Output the (X, Y) coordinate of the center of the cell containing the given text.  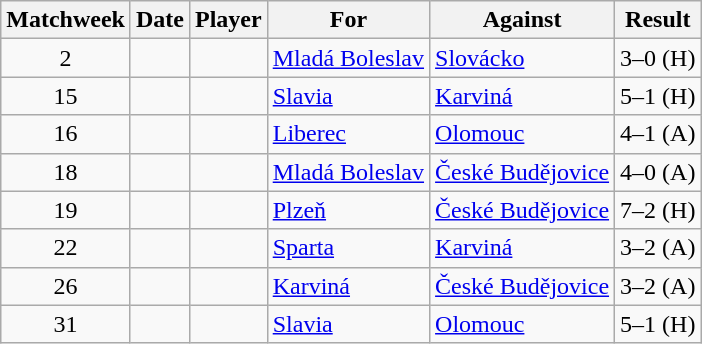
Matchweek (66, 20)
18 (66, 172)
Player (228, 20)
31 (66, 324)
Sparta (348, 248)
Date (160, 20)
26 (66, 286)
Against (522, 20)
2 (66, 58)
16 (66, 134)
22 (66, 248)
7–2 (H) (658, 210)
19 (66, 210)
Slovácko (522, 58)
15 (66, 96)
Liberec (348, 134)
Result (658, 20)
3–0 (H) (658, 58)
Plzeň (348, 210)
4–1 (A) (658, 134)
4–0 (A) (658, 172)
For (348, 20)
